For the text-containing cell, return its midpoint in (X, Y) coordinate format. 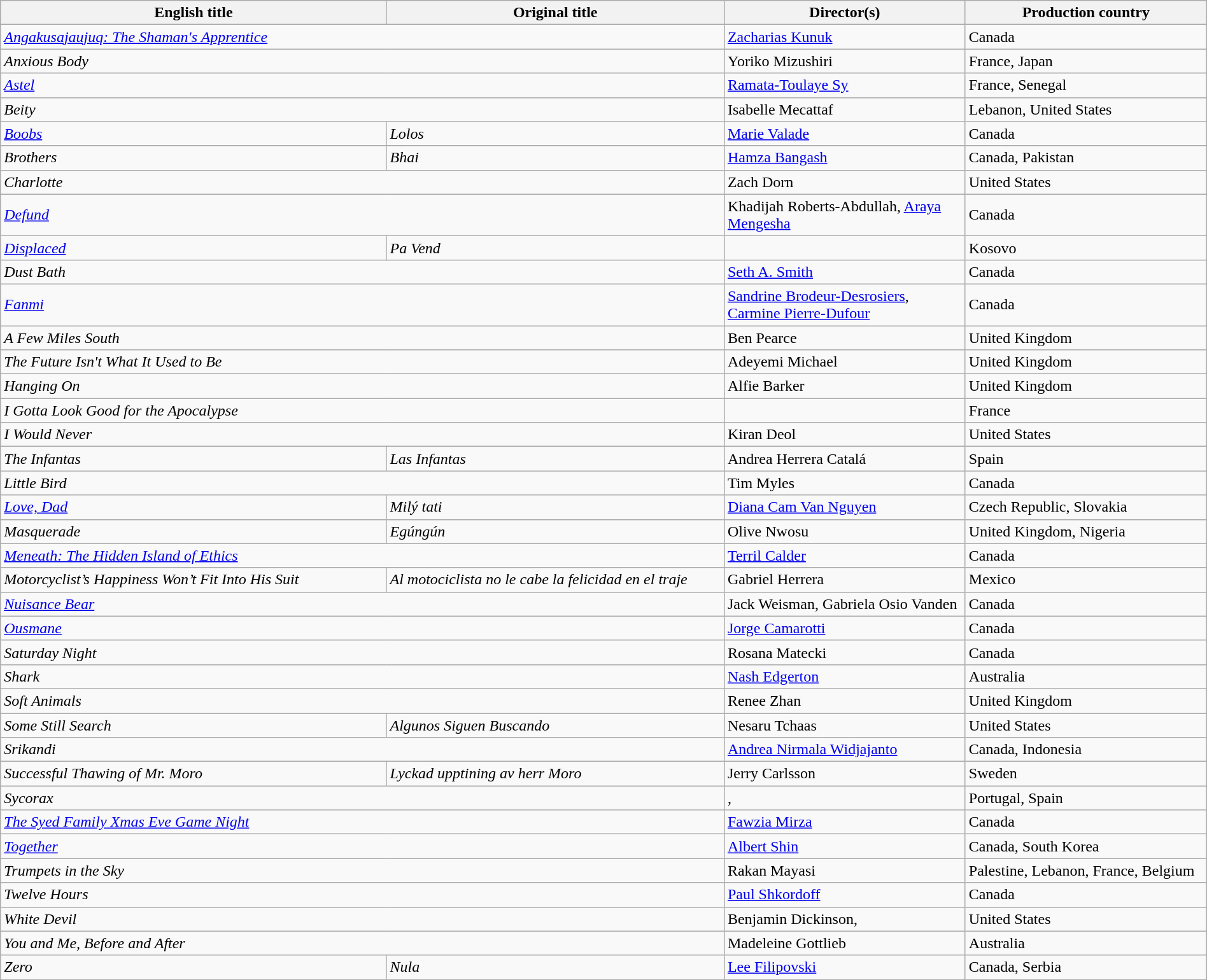
Love, Dad (194, 507)
You and Me, Before and After (363, 943)
Shark (363, 676)
Sycorax (363, 798)
Al motociclista no le cabe la felicidad en el traje (555, 580)
Displaced (194, 248)
Dust Bath (363, 272)
United Kingdom, Nigeria (1086, 531)
Ramata-Toulaye Sy (844, 85)
The Syed Family Xmas Eve Game Night (363, 822)
Nuisance Bear (363, 604)
France, Senegal (1086, 85)
Isabelle Mecattaf (844, 109)
Yoriko Mizushiri (844, 61)
Olive Nwosu (844, 531)
Las Infantas (555, 459)
Some Still Search (194, 725)
Production country (1086, 13)
Milý tati (555, 507)
Astel (363, 85)
Rakan Mayasi (844, 871)
Czech Republic, Slovakia (1086, 507)
Tim Myles (844, 483)
The Future Isn't What It Used to Be (363, 362)
Renee Zhan (844, 701)
Fawzia Mirza (844, 822)
Charlotte (363, 182)
Motorcyclist’s Happiness Won’t Fit Into His Suit (194, 580)
Srikandi (363, 750)
Benjamin Dickinson, (844, 919)
The Infantas (194, 459)
Canada, Pakistan (1086, 158)
, (844, 798)
Andrea Nirmala Widjajanto (844, 750)
Bhai (555, 158)
Twelve Hours (363, 895)
Little Bird (363, 483)
Fanmi (363, 304)
Nash Edgerton (844, 676)
Seth A. Smith (844, 272)
Kiran Deol (844, 435)
I Would Never (363, 435)
Saturday Night (363, 652)
Marie Valade (844, 134)
Beity (363, 109)
Sandrine Brodeur-Desrosiers, Carmine Pierre-Dufour (844, 304)
Soft Animals (363, 701)
Portugal, Spain (1086, 798)
Jerry Carlsson (844, 774)
Egúngún (555, 531)
Kosovo (1086, 248)
Canada, South Korea (1086, 846)
Sweden (1086, 774)
Jorge Camarotti (844, 628)
Khadijah Roberts-Abdullah, Araya Mengesha (844, 215)
Ben Pearce (844, 338)
Nesaru Tchaas (844, 725)
Canada, Serbia (1086, 967)
Masquerade (194, 531)
White Devil (363, 919)
Spain (1086, 459)
Albert Shin (844, 846)
English title (194, 13)
Alfie Barker (844, 386)
Angakusajaujuq: The Shaman's Apprentice (363, 37)
Palestine, Lebanon, France, Belgium (1086, 871)
A Few Miles South (363, 338)
Gabriel Herrera (844, 580)
Lolos (555, 134)
Successful Thawing of Mr. Moro (194, 774)
Hanging On (363, 386)
Meneath: The Hidden Island of Ethics (363, 556)
France (1086, 410)
Hamza Bangash (844, 158)
Trumpets in the Sky (363, 871)
Lyckad upptining av herr Moro (555, 774)
Zach Dorn (844, 182)
Jack Weisman, Gabriela Osio Vanden (844, 604)
Boobs (194, 134)
I Gotta Look Good for the Apocalypse (363, 410)
Madeleine Gottlieb (844, 943)
Ousmane (363, 628)
Together (363, 846)
Nula (555, 967)
Zacharias Kunuk (844, 37)
Zero (194, 967)
Algunos Siguen Buscando (555, 725)
Canada, Indonesia (1086, 750)
Rosana Matecki (844, 652)
Original title (555, 13)
Director(s) (844, 13)
Brothers (194, 158)
Pa Vend (555, 248)
Lebanon, United States (1086, 109)
Defund (363, 215)
France, Japan (1086, 61)
Lee Filipovski (844, 967)
Mexico (1086, 580)
Anxious Body (363, 61)
Diana Cam Van Nguyen (844, 507)
Andrea Herrera Catalá (844, 459)
Paul Shkordoff (844, 895)
Terril Calder (844, 556)
Adeyemi Michael (844, 362)
